Identify which cell holds the provided text, then report its [X, Y] central coordinate. 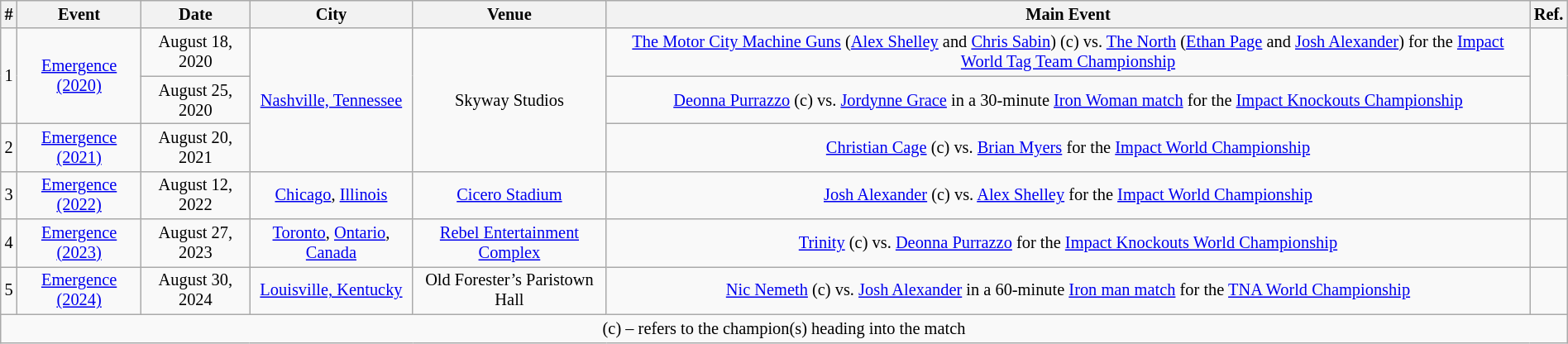
4 [9, 243]
Trinity (c) vs. Deonna Purrazzo for the Impact Knockouts World Championship [1068, 243]
Josh Alexander (c) vs. Alex Shelley for the Impact World Championship [1068, 195]
August 27, 2023 [196, 243]
(c) – refers to the champion(s) heading into the match [784, 328]
Old Forester’s Paristown Hall [509, 290]
Event [79, 14]
August 18, 2020 [196, 52]
August 30, 2024 [196, 290]
1 [9, 76]
Venue [509, 14]
Emergence (2021) [79, 147]
Main Event [1068, 14]
City [331, 14]
2 [9, 147]
Cicero Stadium [509, 195]
Date [196, 14]
Skyway Studios [509, 99]
Rebel Entertainment Complex [509, 243]
Toronto, Ontario, Canada [331, 243]
August 20, 2021 [196, 147]
Deonna Purrazzo (c) vs. Jordynne Grace in a 30-minute Iron Woman match for the Impact Knockouts Championship [1068, 100]
Ref. [1548, 14]
# [9, 14]
August 12, 2022 [196, 195]
August 25, 2020 [196, 100]
Nic Nemeth (c) vs. Josh Alexander in a 60-minute Iron man match for the TNA World Championship [1068, 290]
Emergence (2024) [79, 290]
Emergence (2023) [79, 243]
3 [9, 195]
Nashville, Tennessee [331, 99]
Emergence (2022) [79, 195]
Christian Cage (c) vs. Brian Myers for the Impact World Championship [1068, 147]
Emergence (2020) [79, 76]
Chicago, Illinois [331, 195]
5 [9, 290]
Louisville, Kentucky [331, 290]
